Extract the [X, Y] coordinate from the center of the cell holding the provided text.  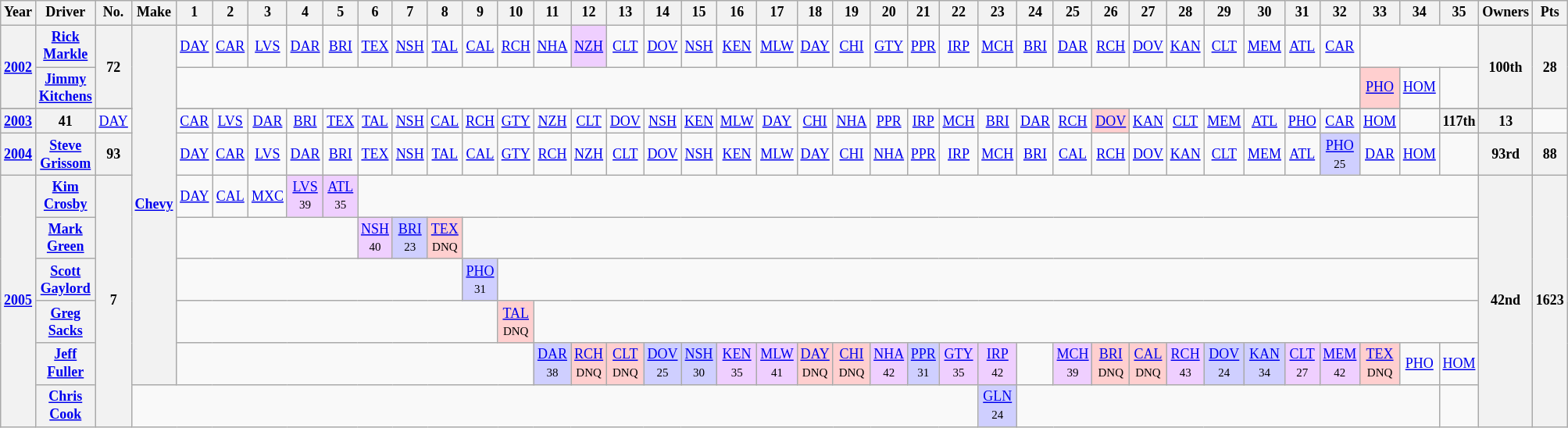
35 [1459, 12]
MEM42 [1340, 364]
IRP42 [998, 364]
TALDNQ [516, 322]
2003 [19, 120]
LVS39 [305, 196]
1 [195, 12]
20 [889, 12]
CLT27 [1302, 364]
PHO25 [1340, 154]
29 [1224, 12]
Scott Gaylord [66, 280]
1623 [1550, 301]
26 [1111, 12]
MCH39 [1073, 364]
KAN34 [1265, 364]
Rick Markle [66, 46]
27 [1148, 12]
DAYDNQ [815, 364]
11 [552, 12]
RCH43 [1185, 364]
4 [305, 12]
93 [113, 154]
RCHDNQ [589, 364]
15 [699, 12]
19 [852, 12]
PHO31 [480, 280]
Jeff Fuller [66, 364]
72 [113, 67]
GLN24 [998, 405]
10 [516, 12]
12 [589, 12]
2005 [19, 301]
Chevy [154, 205]
Steve Grissom [66, 154]
CALDNQ [1148, 364]
GTY35 [959, 364]
2 [230, 12]
23 [998, 12]
41 [66, 120]
21 [923, 12]
31 [1302, 12]
MXC [268, 196]
32 [1340, 12]
14 [663, 12]
25 [1073, 12]
88 [1550, 154]
Year [19, 12]
2002 [19, 67]
KEN35 [736, 364]
Driver [66, 12]
33 [1380, 12]
MLW41 [777, 364]
30 [1265, 12]
NHA42 [889, 364]
NSH40 [375, 238]
Greg Sacks [66, 322]
CLTDNQ [625, 364]
22 [959, 12]
5 [341, 12]
DOV24 [1224, 364]
NSH30 [699, 364]
Pts [1550, 12]
ATL35 [341, 196]
BRIDNQ [1111, 364]
2004 [19, 154]
Kim Crosby [66, 196]
Make [154, 12]
100th [1506, 67]
BRI23 [409, 238]
DOV25 [663, 364]
117th [1459, 120]
18 [815, 12]
42nd [1506, 301]
DAR38 [552, 364]
8 [445, 12]
Jimmy Kitchens [66, 88]
Owners [1506, 12]
Mark Green [66, 238]
PPR31 [923, 364]
16 [736, 12]
34 [1419, 12]
Chris Cook [66, 405]
9 [480, 12]
24 [1036, 12]
17 [777, 12]
6 [375, 12]
CHIDNQ [852, 364]
93rd [1506, 154]
No. [113, 12]
3 [268, 12]
